Return the [x, y] coordinate for the center point of the cell that contains the specified text.  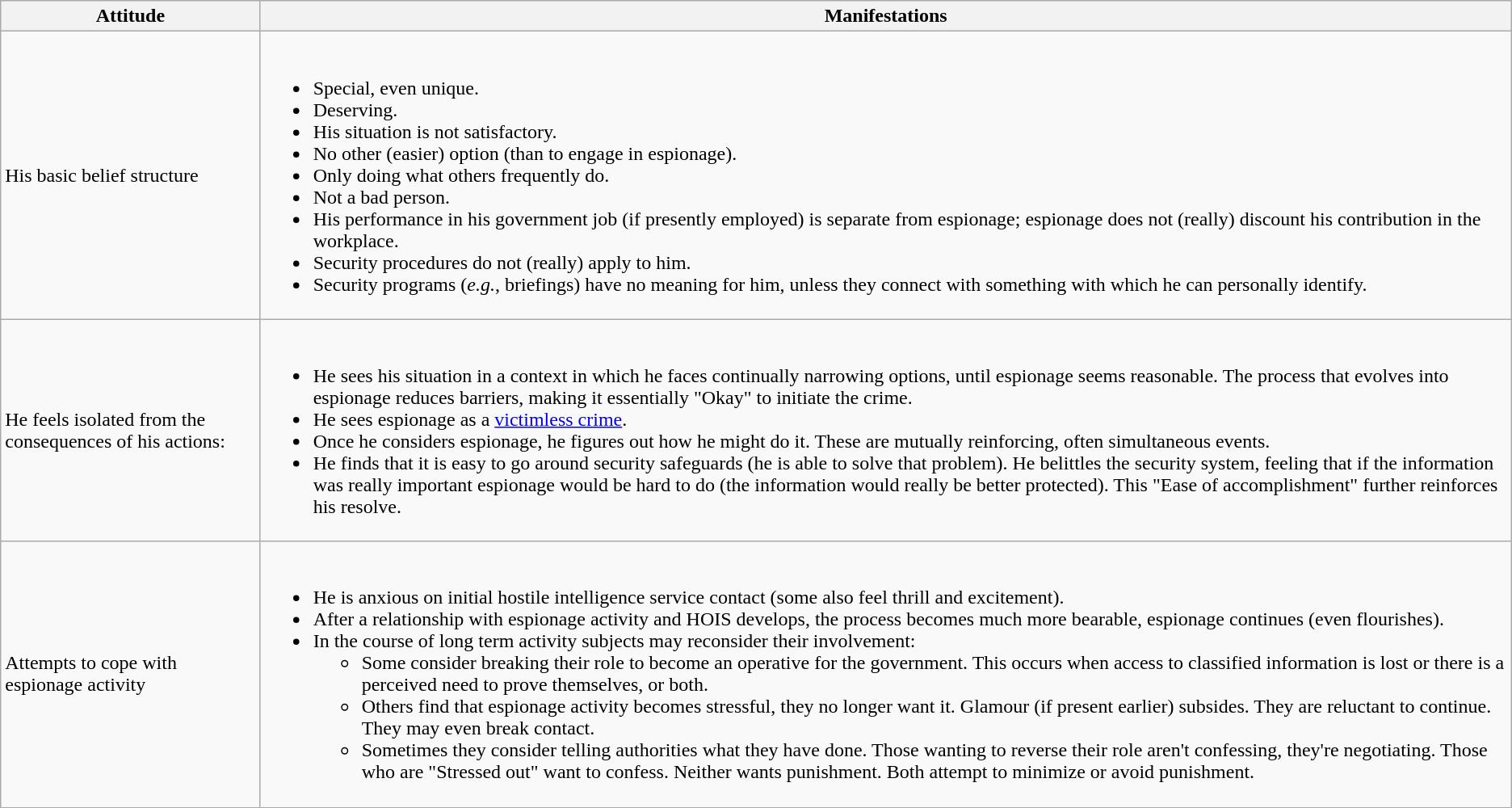
His basic belief structure [131, 175]
Attempts to cope with espionage activity [131, 674]
He feels isolated from the consequences of his actions: [131, 430]
Manifestations [885, 16]
Attitude [131, 16]
